Detect which cell encompasses the target text, then output its (X, Y) center coordinate. 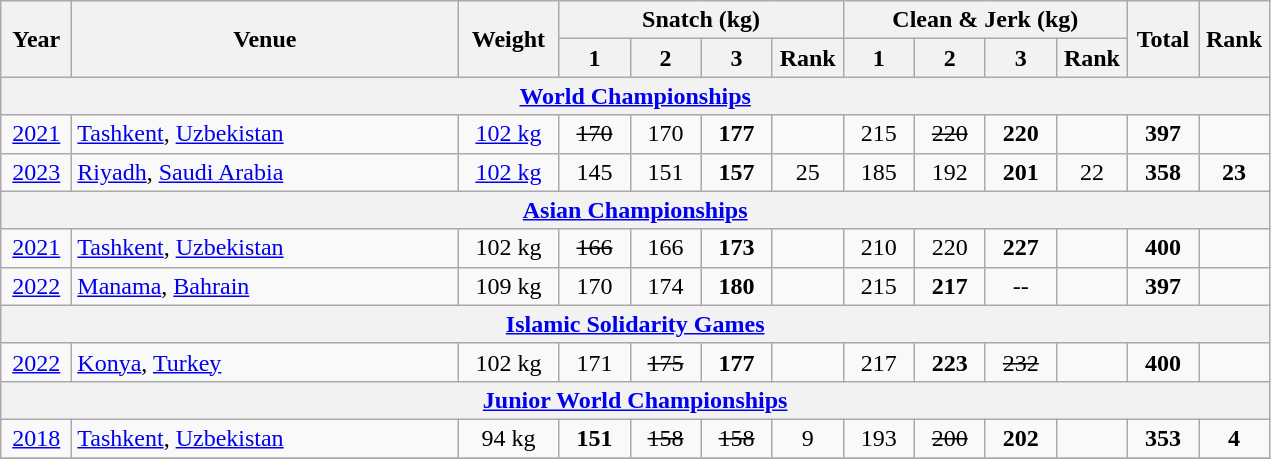
Total (1162, 39)
Snatch (kg) (701, 20)
Year (36, 39)
Asian Championships (636, 210)
Riyadh, Saudi Arabia (265, 172)
25 (808, 172)
Konya, Turkey (265, 362)
185 (878, 172)
232 (1020, 362)
-- (1020, 286)
358 (1162, 172)
9 (808, 438)
192 (950, 172)
223 (950, 362)
180 (736, 286)
4 (1234, 438)
210 (878, 248)
174 (666, 286)
Venue (265, 39)
157 (736, 172)
109 kg (508, 286)
227 (1020, 248)
353 (1162, 438)
Manama, Bahrain (265, 286)
171 (594, 362)
World Championships (636, 96)
94 kg (508, 438)
145 (594, 172)
Weight (508, 39)
201 (1020, 172)
Junior World Championships (636, 400)
2018 (36, 438)
193 (878, 438)
173 (736, 248)
202 (1020, 438)
175 (666, 362)
22 (1092, 172)
200 (950, 438)
Clean & Jerk (kg) (985, 20)
23 (1234, 172)
2023 (36, 172)
Islamic Solidarity Games (636, 324)
